Scan for the cell matching the given text and deliver its (x, y) coordinate at center. 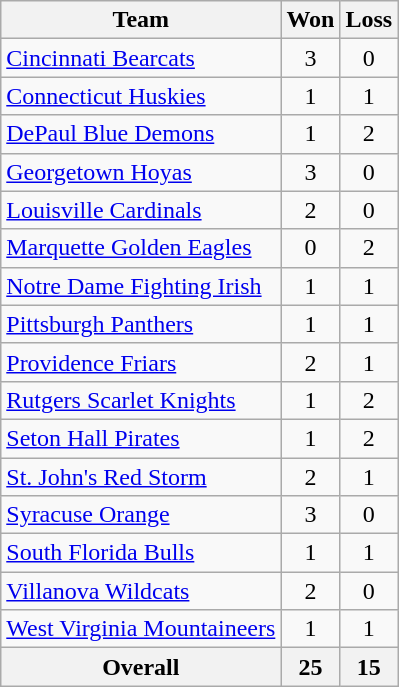
Syracuse Orange (141, 515)
Won (310, 20)
25 (310, 667)
Overall (141, 667)
Pittsburgh Panthers (141, 324)
Louisville Cardinals (141, 210)
Seton Hall Pirates (141, 438)
St. John's Red Storm (141, 477)
15 (369, 667)
Georgetown Hoyas (141, 172)
West Virginia Mountaineers (141, 629)
Villanova Wildcats (141, 591)
Connecticut Huskies (141, 96)
South Florida Bulls (141, 553)
Rutgers Scarlet Knights (141, 400)
Marquette Golden Eagles (141, 248)
Team (141, 20)
Cincinnati Bearcats (141, 58)
Providence Friars (141, 362)
Loss (369, 20)
Notre Dame Fighting Irish (141, 286)
DePaul Blue Demons (141, 134)
